Determine the [x, y] coordinate at the center of the cell enclosing the given text.  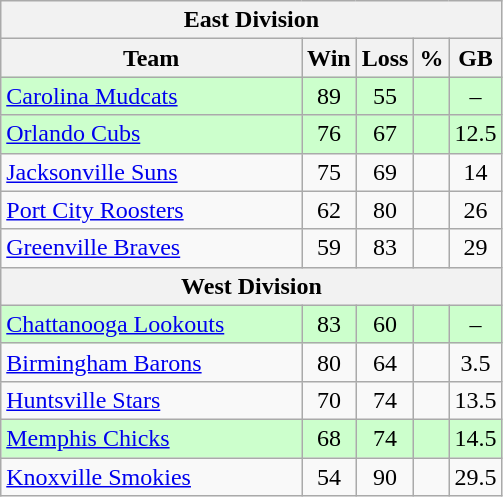
Birmingham Barons [152, 362]
Chattanooga Lookouts [152, 324]
12.5 [476, 134]
67 [385, 134]
59 [330, 248]
60 [385, 324]
70 [330, 400]
62 [330, 210]
90 [385, 477]
68 [330, 438]
29.5 [476, 477]
Port City Roosters [152, 210]
89 [330, 96]
54 [330, 477]
29 [476, 248]
East Division [252, 20]
69 [385, 172]
76 [330, 134]
Memphis Chicks [152, 438]
GB [476, 58]
14 [476, 172]
26 [476, 210]
Win [330, 58]
Carolina Mudcats [152, 96]
Knoxville Smokies [152, 477]
Loss [385, 58]
Team [152, 58]
64 [385, 362]
14.5 [476, 438]
West Division [252, 286]
Huntsville Stars [152, 400]
Orlando Cubs [152, 134]
Greenville Braves [152, 248]
55 [385, 96]
13.5 [476, 400]
% [432, 58]
3.5 [476, 362]
75 [330, 172]
Jacksonville Suns [152, 172]
